Return the (X, Y) coordinate for the center point of the cell that contains the specified text.  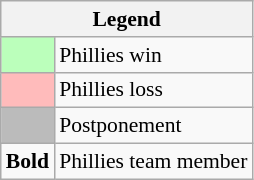
Phillies team member (153, 162)
Phillies win (153, 55)
Postponement (153, 126)
Legend (127, 19)
Phillies loss (153, 90)
Bold (28, 162)
